Locate the cell with the specified text and output its (X, Y) center coordinate. 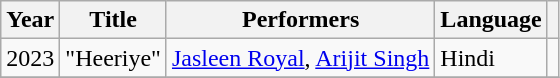
Title (114, 20)
Year (30, 20)
"Heeriye" (114, 58)
Performers (300, 20)
Hindi (491, 58)
Jasleen Royal, Arijit Singh (300, 58)
Language (491, 20)
2023 (30, 58)
